Identify which cell holds the provided text, then report its [X, Y] central coordinate. 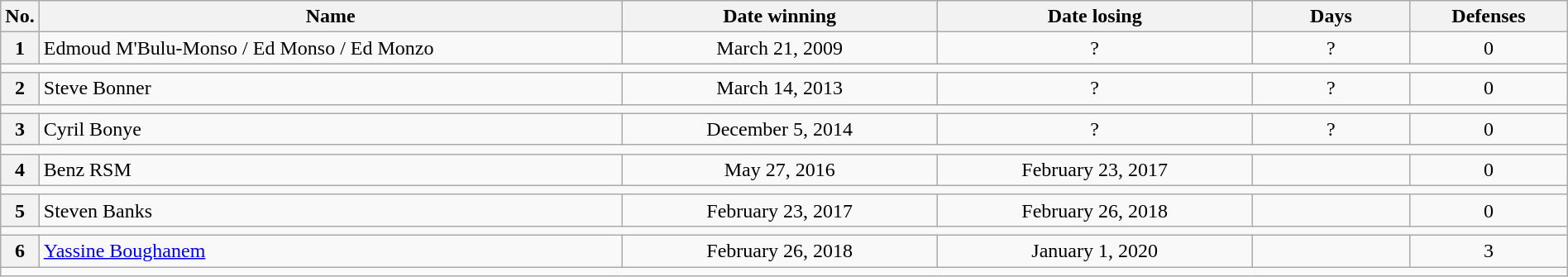
Yassine Boughanem [331, 251]
Steven Banks [331, 210]
Date losing [1095, 17]
2 [20, 88]
Benz RSM [331, 170]
No. [20, 17]
6 [20, 251]
Days [1331, 17]
March 21, 2009 [779, 48]
March 14, 2013 [779, 88]
Name [331, 17]
Steve Bonner [331, 88]
January 1, 2020 [1095, 251]
5 [20, 210]
December 5, 2014 [779, 129]
May 27, 2016 [779, 170]
4 [20, 170]
Date winning [779, 17]
Cyril Bonye [331, 129]
Edmoud M'Bulu-Monso / Ed Monso / Ed Monzo [331, 48]
Defenses [1489, 17]
1 [20, 48]
